Return the [X, Y] coordinate for the center point of the cell that contains the specified text.  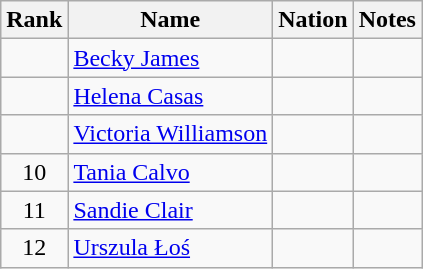
10 [34, 172]
Helena Casas [170, 96]
12 [34, 248]
Rank [34, 20]
Victoria Williamson [170, 134]
Urszula Łoś [170, 248]
Sandie Clair [170, 210]
Name [170, 20]
Nation [313, 20]
Tania Calvo [170, 172]
Becky James [170, 58]
11 [34, 210]
Notes [387, 20]
